Capture the cell that displays the provided text and extract its [x, y] central coordinate. 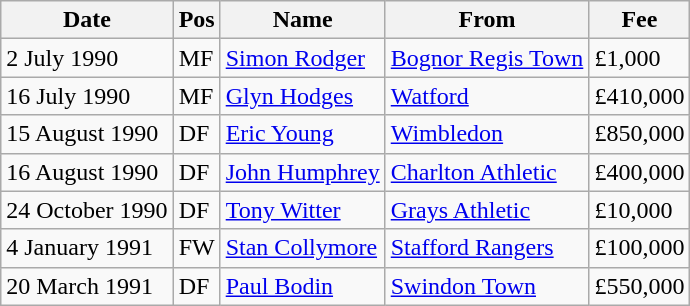
Fee [640, 20]
£850,000 [640, 134]
Name [302, 20]
£410,000 [640, 96]
From [487, 20]
Grays Athletic [487, 210]
Charlton Athletic [487, 172]
Glyn Hodges [302, 96]
2 July 1990 [87, 58]
£400,000 [640, 172]
£1,000 [640, 58]
15 August 1990 [87, 134]
Date [87, 20]
Stan Collymore [302, 248]
Pos [196, 20]
Wimbledon [487, 134]
Paul Bodin [302, 286]
Eric Young [302, 134]
20 March 1991 [87, 286]
Tony Witter [302, 210]
Bognor Regis Town [487, 58]
Stafford Rangers [487, 248]
16 July 1990 [87, 96]
24 October 1990 [87, 210]
John Humphrey [302, 172]
£10,000 [640, 210]
FW [196, 248]
£550,000 [640, 286]
16 August 1990 [87, 172]
Simon Rodger [302, 58]
£100,000 [640, 248]
4 January 1991 [87, 248]
Watford [487, 96]
Swindon Town [487, 286]
